For the text-containing cell, return its midpoint in (X, Y) coordinate format. 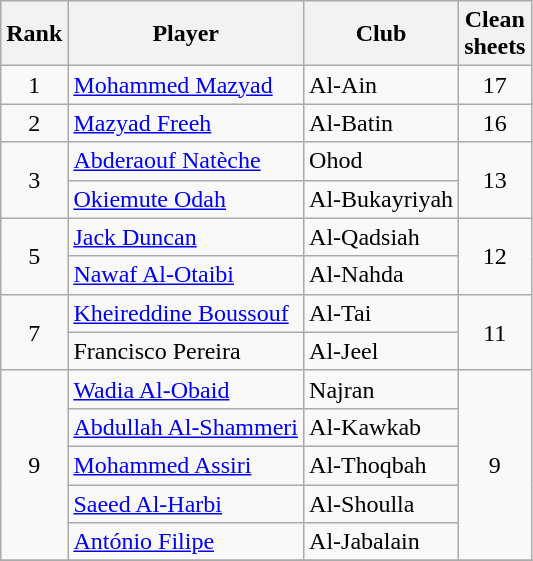
16 (495, 123)
Mohammed Assiri (186, 465)
Al-Nahda (382, 275)
Al-Qadsiah (382, 237)
7 (34, 332)
Club (382, 34)
5 (34, 256)
Al-Jabalain (382, 542)
2 (34, 123)
Al-Tai (382, 313)
Mohammed Mazyad (186, 85)
Al-Kawkab (382, 427)
Al-Bukayriyah (382, 199)
Saeed Al-Harbi (186, 503)
Francisco Pereira (186, 351)
Al-Ain (382, 85)
12 (495, 256)
Al-Batin (382, 123)
António Filipe (186, 542)
17 (495, 85)
Wadia Al-Obaid (186, 389)
1 (34, 85)
Najran (382, 389)
3 (34, 180)
Abderaouf Natèche (186, 161)
Ohod (382, 161)
Abdullah Al-Shammeri (186, 427)
Cleansheets (495, 34)
Kheireddine Boussouf (186, 313)
Al-Jeel (382, 351)
Jack Duncan (186, 237)
Player (186, 34)
Rank (34, 34)
Mazyad Freeh (186, 123)
Al-Thoqbah (382, 465)
11 (495, 332)
Al-Shoulla (382, 503)
Nawaf Al-Otaibi (186, 275)
13 (495, 180)
Okiemute Odah (186, 199)
